For the text-containing cell, return its midpoint in [x, y] coordinate format. 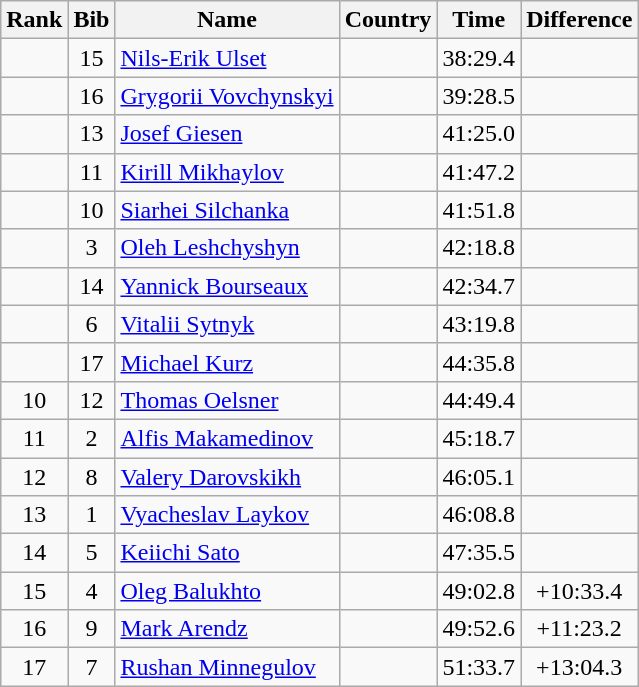
Siarhei Silchanka [227, 210]
Keiichi Sato [227, 553]
Country [388, 20]
Yannick Bourseaux [227, 286]
41:51.8 [479, 210]
Nils-Erik Ulset [227, 58]
Vyacheslav Laykov [227, 515]
Rank [34, 20]
4 [92, 591]
9 [92, 629]
2 [92, 438]
+13:04.3 [580, 667]
1 [92, 515]
42:34.7 [479, 286]
Michael Kurz [227, 362]
39:28.5 [479, 96]
Bib [92, 20]
41:25.0 [479, 134]
Alfis Makamedinov [227, 438]
+11:23.2 [580, 629]
42:18.8 [479, 248]
Thomas Oelsner [227, 400]
46:05.1 [479, 477]
5 [92, 553]
Josef Giesen [227, 134]
44:35.8 [479, 362]
43:19.8 [479, 324]
Name [227, 20]
Time [479, 20]
6 [92, 324]
Grygorii Vovchynskyi [227, 96]
+10:33.4 [580, 591]
Difference [580, 20]
8 [92, 477]
44:49.4 [479, 400]
49:02.8 [479, 591]
47:35.5 [479, 553]
38:29.4 [479, 58]
49:52.6 [479, 629]
46:08.8 [479, 515]
Vitalii Sytnyk [227, 324]
Oleh Leshchyshyn [227, 248]
Kirill Mikhaylov [227, 172]
Valery Darovskikh [227, 477]
3 [92, 248]
Oleg Balukhto [227, 591]
45:18.7 [479, 438]
51:33.7 [479, 667]
7 [92, 667]
Rushan Minnegulov [227, 667]
Mark Arendz [227, 629]
41:47.2 [479, 172]
